Provide the (x, y) coordinate of the cell's center where the given text is located.  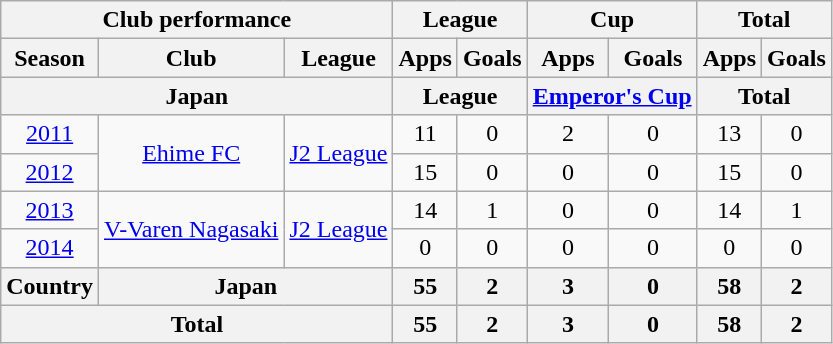
11 (425, 134)
Season (50, 58)
2014 (50, 248)
2012 (50, 172)
Ehime FC (190, 153)
Club (190, 58)
2013 (50, 210)
Country (50, 286)
13 (729, 134)
Club performance (197, 20)
V-Varen Nagasaki (190, 229)
Emperor's Cup (612, 96)
2011 (50, 134)
Cup (612, 20)
